Determine the [x, y] coordinate at the center of the cell enclosing the given text.  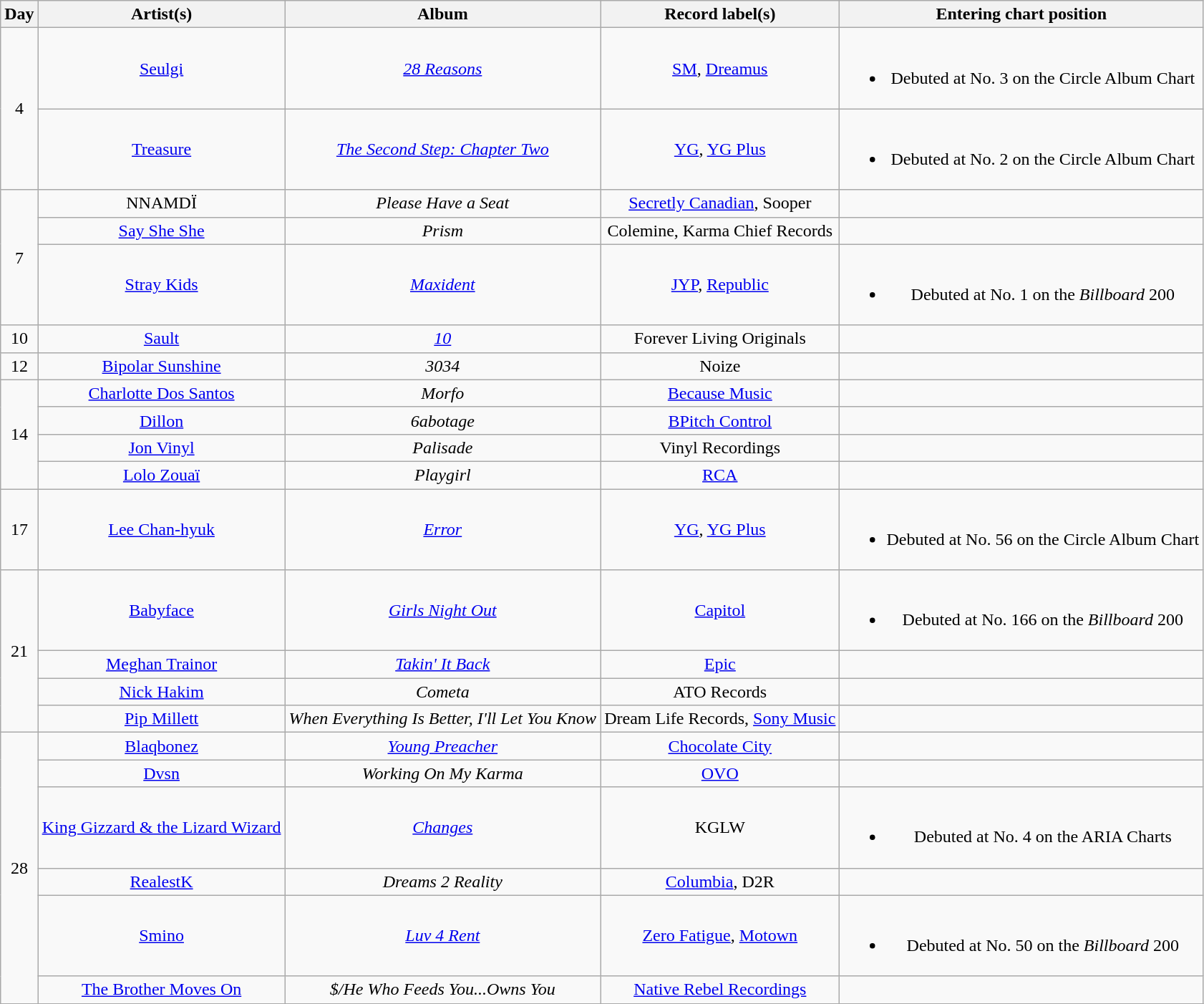
KGLW [720, 828]
Debuted at No. 2 on the Circle Album Chart [1021, 149]
Debuted at No. 4 on the ARIA Charts [1021, 828]
28 [19, 868]
SM, Dreamus [720, 69]
Debuted at No. 166 on the Billboard 200 [1021, 610]
Secretly Canadian, Sooper [720, 203]
Bipolar Sunshine [162, 366]
Babyface [162, 610]
Zero Fatigue, Motown [720, 935]
Sault [162, 339]
$/He Who Feeds You...Owns You [442, 990]
Treasure [162, 149]
Capitol [720, 610]
Debuted at No. 56 on the Circle Album Chart [1021, 528]
Working On My Karma [442, 773]
Charlotte Dos Santos [162, 393]
Takin' It Back [442, 665]
Vinyl Recordings [720, 448]
RealestK [162, 882]
Colemine, Karma Chief Records [720, 231]
Lee Chan-hyuk [162, 528]
Morfo [442, 393]
Debuted at No. 3 on the Circle Album Chart [1021, 69]
Album [442, 14]
Smino [162, 935]
7 [19, 258]
Noize [720, 366]
Columbia, D2R [720, 882]
Please Have a Seat [442, 203]
NNAMDÏ [162, 203]
Entering chart position [1021, 14]
Nick Hakim [162, 692]
Meghan Trainor [162, 665]
4 [19, 109]
14 [19, 434]
Lolo Zouaï [162, 475]
JYP, Republic [720, 285]
King Gizzard & the Lizard Wizard [162, 828]
Dream Life Records, Sony Music [720, 719]
Luv 4 Rent [442, 935]
The Second Step: Chapter Two [442, 149]
3034 [442, 366]
Chocolate City [720, 746]
BPitch Control [720, 420]
28 Reasons [442, 69]
6abotage [442, 420]
OVO [720, 773]
Palisade [442, 448]
Forever Living Originals [720, 339]
Playgirl [442, 475]
Prism [442, 231]
Cometa [442, 692]
12 [19, 366]
Dillon [162, 420]
Debuted at No. 50 on the Billboard 200 [1021, 935]
RCA [720, 475]
Record label(s) [720, 14]
Maxident [442, 285]
21 [19, 652]
Epic [720, 665]
Error [442, 528]
Seulgi [162, 69]
17 [19, 528]
Young Preacher [442, 746]
The Brother Moves On [162, 990]
Dvsn [162, 773]
Say She She [162, 231]
Debuted at No. 1 on the Billboard 200 [1021, 285]
Pip Millett [162, 719]
Blaqbonez [162, 746]
Jon Vinyl [162, 448]
Artist(s) [162, 14]
When Everything Is Better, I'll Let You Know [442, 719]
Changes [442, 828]
Dreams 2 Reality [442, 882]
ATO Records [720, 692]
Girls Night Out [442, 610]
Stray Kids [162, 285]
Day [19, 14]
Because Music [720, 393]
Native Rebel Recordings [720, 990]
